Search for the cell housing the specified text and yield its [x, y] center coordinate. 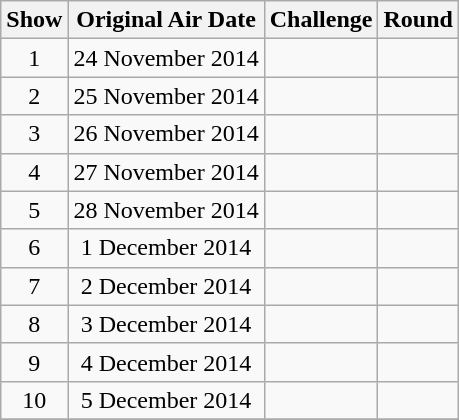
Round [418, 20]
Challenge [321, 20]
26 November 2014 [166, 134]
2 December 2014 [166, 286]
5 December 2014 [166, 400]
3 December 2014 [166, 324]
6 [34, 248]
4 [34, 172]
28 November 2014 [166, 210]
1 December 2014 [166, 248]
9 [34, 362]
Original Air Date [166, 20]
24 November 2014 [166, 58]
27 November 2014 [166, 172]
8 [34, 324]
5 [34, 210]
10 [34, 400]
25 November 2014 [166, 96]
4 December 2014 [166, 362]
7 [34, 286]
Show [34, 20]
2 [34, 96]
3 [34, 134]
1 [34, 58]
